Return (x, y) of the center of cell containing provided text 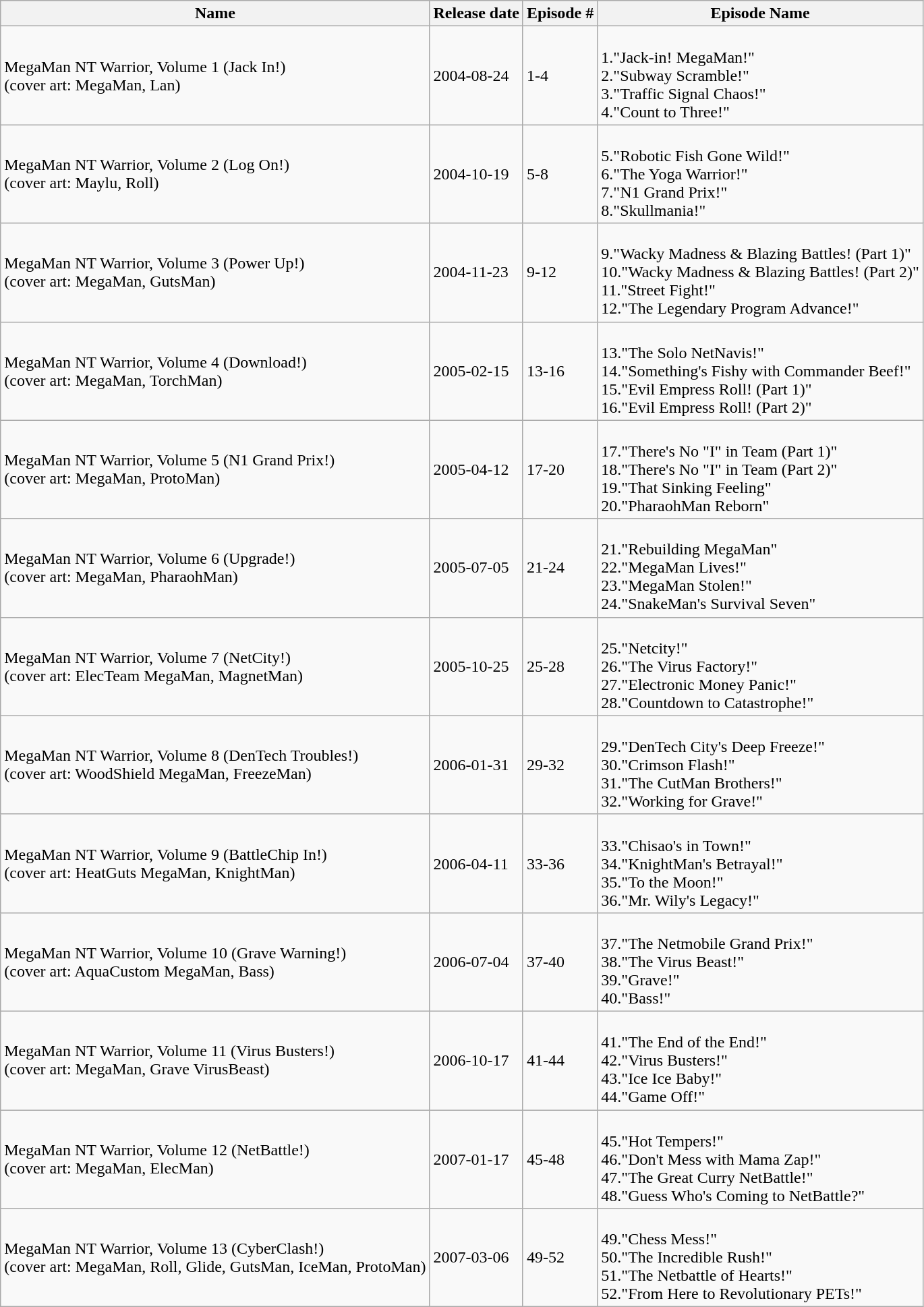
21-24 (560, 568)
13-16 (560, 371)
MegaMan NT Warrior, Volume 12 (NetBattle!)(cover art: MegaMan, ElecMan) (215, 1159)
17."There's No "I" in Team (Part 1)" 18."There's No "I" in Team (Part 2)" 19."That Sinking Feeling" 20."PharaohMan Reborn" (761, 469)
41-44 (560, 1060)
49."Chess Mess!" 50."The Incredible Rush!" 51."The Netbattle of Hearts!" 52."From Here to Revolutionary PETs!" (761, 1258)
MegaMan NT Warrior, Volume 9 (BattleChip In!)(cover art: HeatGuts MegaMan, KnightMan) (215, 863)
13."The Solo NetNavis!" 14."Something's Fishy with Commander Beef!" 15."Evil Empress Roll! (Part 1)" 16."Evil Empress Roll! (Part 2)" (761, 371)
5-8 (560, 174)
MegaMan NT Warrior, Volume 7 (NetCity!)(cover art: ElecTeam MegaMan, MagnetMan) (215, 666)
9."Wacky Madness & Blazing Battles! (Part 1)" 10."Wacky Madness & Blazing Battles! (Part 2)" 11."Street Fight!" 12."The Legendary Program Advance!" (761, 272)
29-32 (560, 765)
2007-03-06 (476, 1258)
21."Rebuilding MegaMan" 22."MegaMan Lives!" 23."MegaMan Stolen!" 24."SnakeMan's Survival Seven" (761, 568)
Episode # (560, 13)
MegaMan NT Warrior, Volume 1 (Jack In!)(cover art: MegaMan, Lan) (215, 76)
MegaMan NT Warrior, Volume 11 (Virus Busters!)(cover art: MegaMan, Grave VirusBeast) (215, 1060)
2007-01-17 (476, 1159)
2004-08-24 (476, 76)
49-52 (560, 1258)
2006-04-11 (476, 863)
2005-07-05 (476, 568)
33-36 (560, 863)
MegaMan NT Warrior, Volume 10 (Grave Warning!)(cover art: AquaCustom MegaMan, Bass) (215, 962)
25-28 (560, 666)
37-40 (560, 962)
MegaMan NT Warrior, Volume 8 (DenTech Troubles!)(cover art: WoodShield MegaMan, FreezeMan) (215, 765)
41."The End of the End!" 42."Virus Busters!" 43."Ice Ice Baby!" 44."Game Off!" (761, 1060)
2006-10-17 (476, 1060)
MegaMan NT Warrior, Volume 3 (Power Up!)(cover art: MegaMan, GutsMan) (215, 272)
45."Hot Tempers!" 46."Don't Mess with Mama Zap!" 47."The Great Curry NetBattle!" 48."Guess Who's Coming to NetBattle?" (761, 1159)
Episode Name (761, 13)
2005-04-12 (476, 469)
2005-02-15 (476, 371)
9-12 (560, 272)
29."DenTech City's Deep Freeze!" 30."Crimson Flash!" 31."The CutMan Brothers!" 32."Working for Grave!" (761, 765)
2004-10-19 (476, 174)
5."Robotic Fish Gone Wild!" 6."The Yoga Warrior!" 7."N1 Grand Prix!" 8."Skullmania!" (761, 174)
1."Jack-in! MegaMan!" 2."Subway Scramble!" 3."Traffic Signal Chaos!" 4."Count to Three!" (761, 76)
25."Netcity!" 26."The Virus Factory!" 27."Electronic Money Panic!" 28."Countdown to Catastrophe!" (761, 666)
45-48 (560, 1159)
MegaMan NT Warrior, Volume 4 (Download!)(cover art: MegaMan, TorchMan) (215, 371)
2006-01-31 (476, 765)
MegaMan NT Warrior, Volume 6 (Upgrade!)(cover art: MegaMan, PharaohMan) (215, 568)
17-20 (560, 469)
MegaMan NT Warrior, Volume 2 (Log On!)(cover art: Maylu, Roll) (215, 174)
37."The Netmobile Grand Prix!" 38."The Virus Beast!" 39."Grave!" 40."Bass!" (761, 962)
Release date (476, 13)
2005-10-25 (476, 666)
Name (215, 13)
2006-07-04 (476, 962)
MegaMan NT Warrior, Volume 5 (N1 Grand Prix!)(cover art: MegaMan, ProtoMan) (215, 469)
MegaMan NT Warrior, Volume 13 (CyberClash!)(cover art: MegaMan, Roll, Glide, GutsMan, IceMan, ProtoMan) (215, 1258)
33."Chisao's in Town!" 34."KnightMan's Betrayal!" 35."To the Moon!" 36."Mr. Wily's Legacy!" (761, 863)
2004-11-23 (476, 272)
1-4 (560, 76)
